Pinpoint the cell where the given text exists, returning its (x, y) midpoint coordinate. 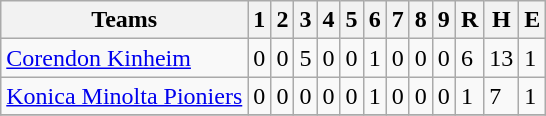
13 (502, 58)
Corendon Kinheim (124, 58)
Konica Minolta Pioniers (124, 96)
2 (282, 20)
3 (306, 20)
E (532, 20)
R (469, 20)
9 (444, 20)
4 (328, 20)
8 (420, 20)
Teams (124, 20)
H (502, 20)
